Locate the cell with the specified text and output its [x, y] center coordinate. 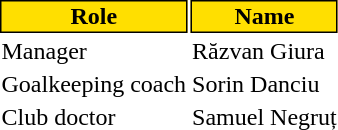
Role [94, 16]
Manager [94, 51]
Goalkeeping coach [94, 84]
